From the cell containing the given text, extract its center point as [X, Y] coordinate. 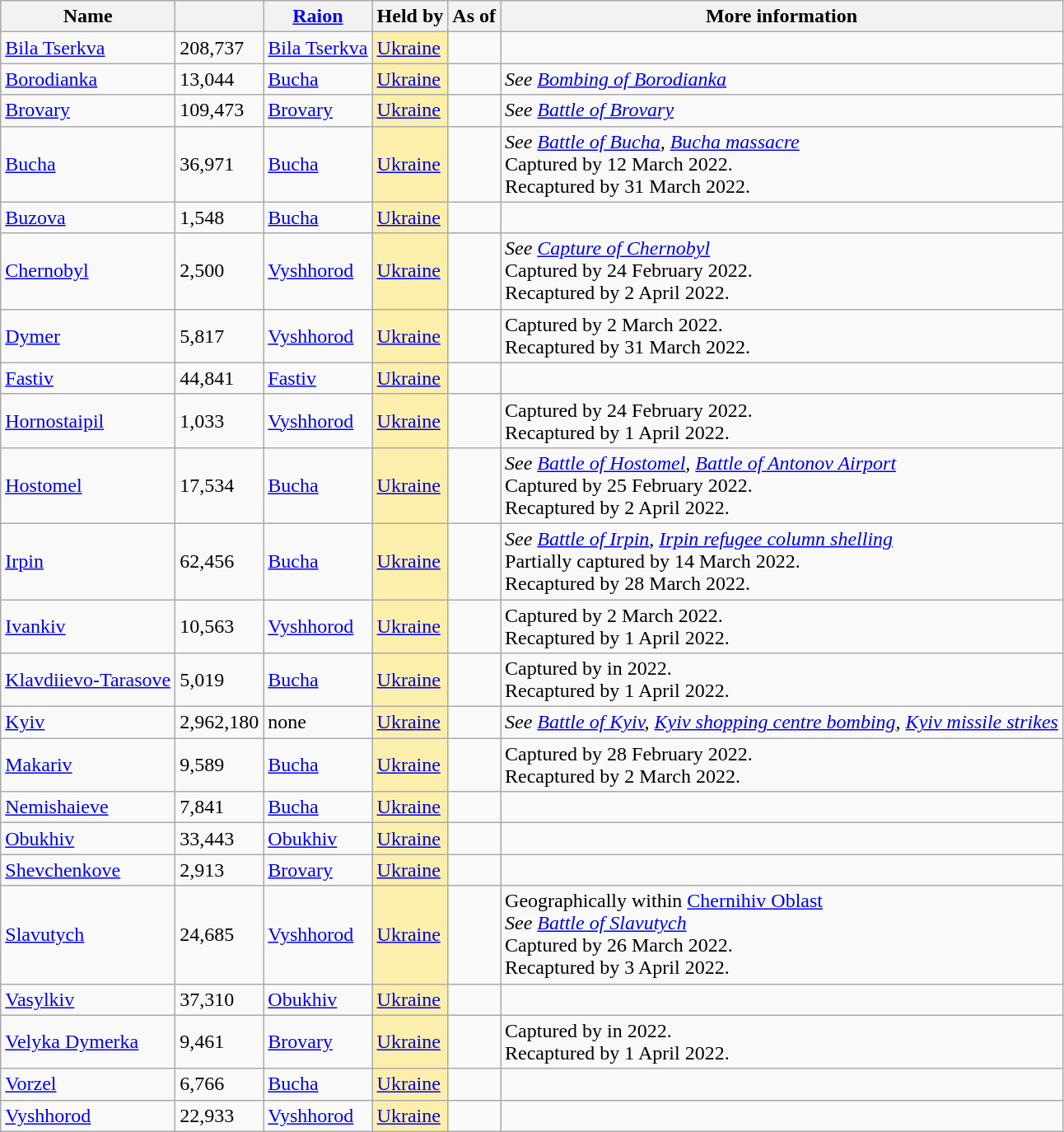
13,044 [219, 79]
none [318, 723]
Captured by 28 February 2022.Recaptured by 2 March 2022. [782, 765]
2,913 [219, 870]
6,766 [219, 1084]
Makariv [88, 765]
Hornostaipil [88, 420]
Slavutych [88, 934]
Shevchenkove [88, 870]
Captured by 2 March 2022.Recaptured by 31 March 2022. [782, 336]
Velyka Dymerka [88, 1041]
1,548 [219, 218]
Raion [318, 16]
Klavdiievo-Tarasove [88, 681]
Vorzel [88, 1084]
44,841 [219, 378]
109,473 [219, 110]
9,461 [219, 1041]
See Battle of Hostomel, Battle of Antonov AirportCaptured by 25 February 2022.Recaptured by 2 April 2022. [782, 485]
Dymer [88, 336]
Name [88, 16]
37,310 [219, 999]
24,685 [219, 934]
Kyiv [88, 723]
2,500 [219, 271]
62,456 [219, 561]
See Battle of Bucha, Bucha massacreCaptured by 12 March 2022.Recaptured by 31 March 2022. [782, 164]
Hostomel [88, 485]
Vasylkiv [88, 999]
Chernobyl [88, 271]
5,019 [219, 681]
Geographically within Chernihiv OblastSee Battle of SlavutychCaptured by 26 March 2022.Recaptured by 3 April 2022. [782, 934]
Buzova [88, 218]
2,962,180 [219, 723]
17,534 [219, 485]
Held by [410, 16]
See Battle of Irpin, Irpin refugee column shellingPartially captured by 14 March 2022.Recaptured by 28 March 2022. [782, 561]
Captured by 24 February 2022.Recaptured by 1 April 2022. [782, 420]
Nemishaieve [88, 807]
10,563 [219, 626]
5,817 [219, 336]
Ivankiv [88, 626]
22,933 [219, 1116]
7,841 [219, 807]
33,443 [219, 839]
208,737 [219, 48]
Captured by 2 March 2022.Recaptured by 1 April 2022. [782, 626]
Irpin [88, 561]
Borodianka [88, 79]
1,033 [219, 420]
See Battle of Kyiv, Kyiv shopping centre bombing, Kyiv missile strikes [782, 723]
9,589 [219, 765]
See Capture of ChernobylCaptured by 24 February 2022.Recaptured by 2 April 2022. [782, 271]
More information [782, 16]
See Battle of Brovary [782, 110]
As of [474, 16]
36,971 [219, 164]
See Bombing of Borodianka [782, 79]
